Detect which cell encompasses the target text, then output its (X, Y) center coordinate. 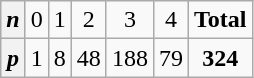
3 (130, 20)
n (13, 20)
324 (220, 58)
4 (170, 20)
48 (88, 58)
p (13, 58)
79 (170, 58)
8 (60, 58)
188 (130, 58)
Total (220, 20)
2 (88, 20)
0 (36, 20)
